Search for the cell housing the specified text and yield its (X, Y) center coordinate. 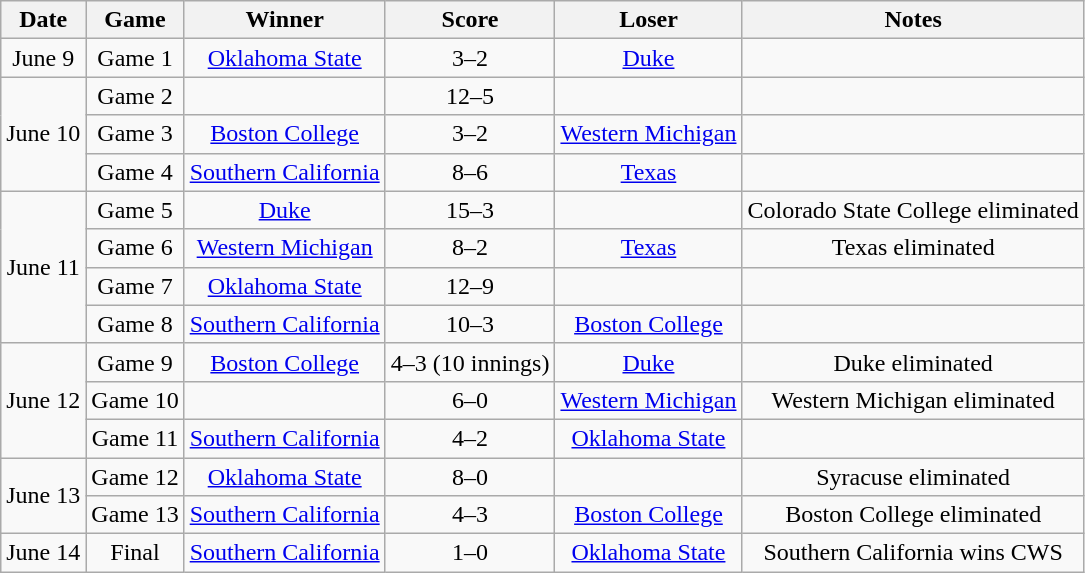
Game 4 (135, 172)
15–3 (470, 210)
Game 5 (135, 210)
8–2 (470, 248)
4–3 (470, 515)
Colorado State College eliminated (913, 210)
June 12 (44, 400)
Loser (648, 20)
4–2 (470, 438)
June 10 (44, 134)
8–6 (470, 172)
Final (135, 553)
Western Michigan eliminated (913, 400)
Game 7 (135, 286)
Game 8 (135, 324)
June 13 (44, 496)
1–0 (470, 553)
8–0 (470, 477)
Game (135, 20)
Score (470, 20)
10–3 (470, 324)
Game 11 (135, 438)
Winner (284, 20)
Game 9 (135, 362)
June 11 (44, 267)
Game 12 (135, 477)
Game 3 (135, 134)
Southern California wins CWS (913, 553)
June 14 (44, 553)
4–3 (10 innings) (470, 362)
Notes (913, 20)
Duke eliminated (913, 362)
Game 10 (135, 400)
Syracuse eliminated (913, 477)
Boston College eliminated (913, 515)
Game 6 (135, 248)
12–9 (470, 286)
June 9 (44, 58)
12–5 (470, 96)
Game 13 (135, 515)
Texas eliminated (913, 248)
Game 1 (135, 58)
6–0 (470, 400)
Game 2 (135, 96)
Date (44, 20)
